Locate the cell with the specified text and output its (X, Y) center coordinate. 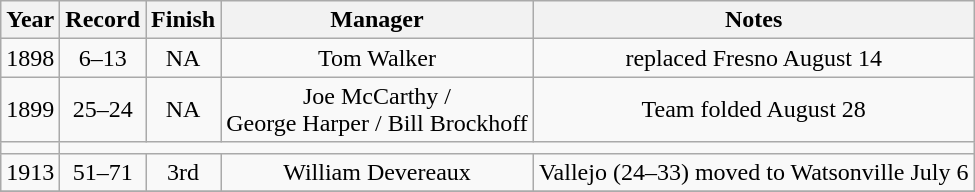
Record (103, 20)
1899 (30, 110)
Vallejo (24–33) moved to Watsonville July 6 (754, 172)
6–13 (103, 58)
Joe McCarthy /George Harper / Bill Brockhoff (378, 110)
3rd (184, 172)
replaced Fresno August 14 (754, 58)
Notes (754, 20)
Team folded August 28 (754, 110)
Manager (378, 20)
25–24 (103, 110)
1898 (30, 58)
1913 (30, 172)
51–71 (103, 172)
William Devereaux (378, 172)
Tom Walker (378, 58)
Finish (184, 20)
Year (30, 20)
